Extract the (X, Y) coordinate from the center of the cell holding the provided text.  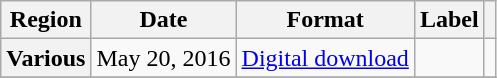
Region (46, 20)
Date (164, 20)
Various (46, 58)
Label (449, 20)
Format (325, 20)
Digital download (325, 58)
May 20, 2016 (164, 58)
